Find where the given text appears and provide that cell's center as [X, Y] coordinate. 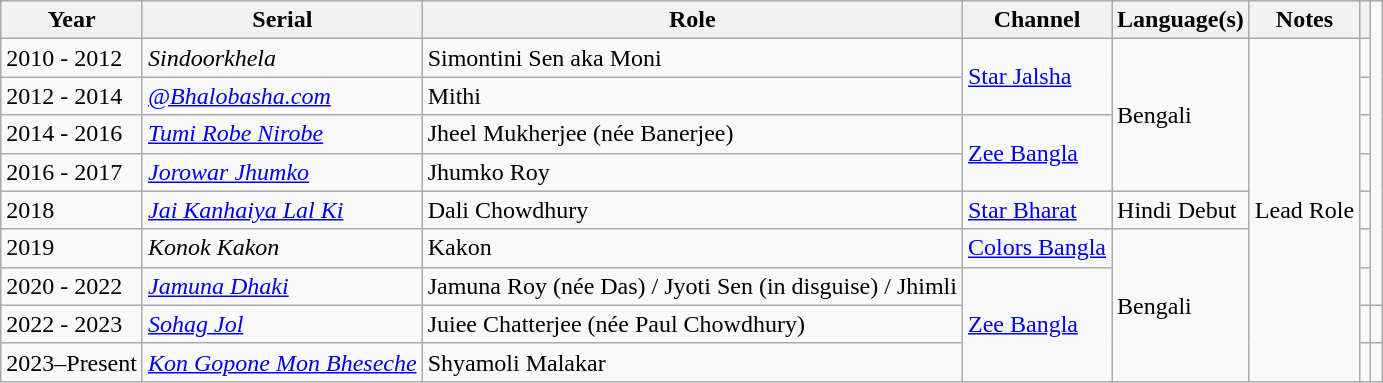
Jheel Mukherjee (née Banerjee) [692, 134]
Mithi [692, 96]
Star Bharat [1036, 210]
Colors Bangla [1036, 248]
Role [692, 20]
2018 [72, 210]
2016 - 2017 [72, 172]
2023–Present [72, 362]
Jorowar Jhumko [282, 172]
Juiee Chatterjee (née Paul Chowdhury) [692, 324]
Year [72, 20]
Jai Kanhaiya Lal Ki [282, 210]
Notes [1304, 20]
Language(s) [1181, 20]
@Bhalobasha.com [282, 96]
Jamuna Roy (née Das) / Jyoti Sen (in disguise) / Jhimli [692, 286]
Simontini Sen aka Moni [692, 58]
Konok Kakon [282, 248]
2010 - 2012 [72, 58]
Jamuna Dhaki [282, 286]
Kakon [692, 248]
Star Jalsha [1036, 77]
Channel [1036, 20]
Lead Role [1304, 210]
Jhumko Roy [692, 172]
Sindoorkhela [282, 58]
2014 - 2016 [72, 134]
Sohag Jol [282, 324]
2012 - 2014 [72, 96]
Serial [282, 20]
2020 - 2022 [72, 286]
Dali Chowdhury [692, 210]
Kon Gopone Mon Bheseche [282, 362]
2022 - 2023 [72, 324]
Hindi Debut [1181, 210]
Shyamoli Malakar [692, 362]
2019 [72, 248]
Tumi Robe Nirobe [282, 134]
